Find where the given text appears and provide that cell's center as [X, Y] coordinate. 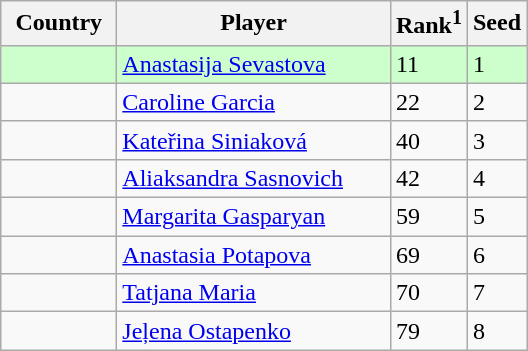
Anastasija Sevastova [254, 64]
69 [428, 255]
5 [496, 217]
Caroline Garcia [254, 102]
7 [496, 293]
40 [428, 140]
Tatjana Maria [254, 293]
2 [496, 102]
Margarita Gasparyan [254, 217]
79 [428, 331]
59 [428, 217]
70 [428, 293]
4 [496, 178]
Rank1 [428, 24]
42 [428, 178]
Anastasia Potapova [254, 255]
11 [428, 64]
6 [496, 255]
Jeļena Ostapenko [254, 331]
Kateřina Siniaková [254, 140]
8 [496, 331]
22 [428, 102]
Country [59, 24]
3 [496, 140]
Seed [496, 24]
Aliaksandra Sasnovich [254, 178]
1 [496, 64]
Player [254, 24]
